Search for the cell housing the specified text and yield its (x, y) center coordinate. 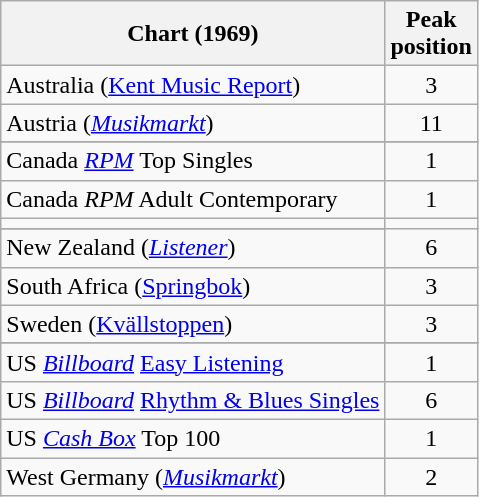
South Africa (Springbok) (193, 286)
Canada RPM Adult Contemporary (193, 199)
US Billboard Easy Listening (193, 362)
11 (431, 123)
2 (431, 477)
Sweden (Kvällstoppen) (193, 324)
US Billboard Rhythm & Blues Singles (193, 400)
Canada RPM Top Singles (193, 161)
Chart (1969) (193, 34)
Peakposition (431, 34)
Austria (Musikmarkt) (193, 123)
West Germany (Musikmarkt) (193, 477)
Australia (Kent Music Report) (193, 85)
New Zealand (Listener) (193, 248)
US Cash Box Top 100 (193, 438)
